Provide the [x, y] coordinate of the cell's center where the given text is located.  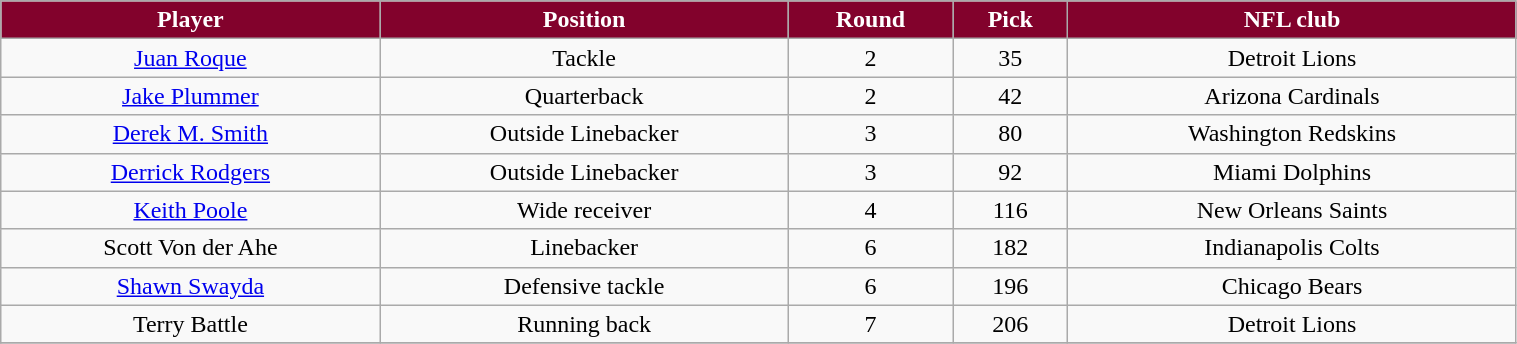
Running back [584, 324]
Shawn Swayda [190, 286]
35 [1010, 58]
Chicago Bears [1292, 286]
196 [1010, 286]
Keith Poole [190, 210]
New Orleans Saints [1292, 210]
Linebacker [584, 248]
Indianapolis Colts [1292, 248]
182 [1010, 248]
Pick [1010, 20]
Derek M. Smith [190, 134]
Quarterback [584, 96]
Wide receiver [584, 210]
Position [584, 20]
Miami Dolphins [1292, 172]
92 [1010, 172]
80 [1010, 134]
Washington Redskins [1292, 134]
Round [870, 20]
Juan Roque [190, 58]
Arizona Cardinals [1292, 96]
Defensive tackle [584, 286]
Player [190, 20]
116 [1010, 210]
7 [870, 324]
4 [870, 210]
42 [1010, 96]
Jake Plummer [190, 96]
Scott Von der Ahe [190, 248]
Derrick Rodgers [190, 172]
Terry Battle [190, 324]
206 [1010, 324]
Tackle [584, 58]
NFL club [1292, 20]
